Provide the [x, y] coordinate of the cell's center where the given text is located.  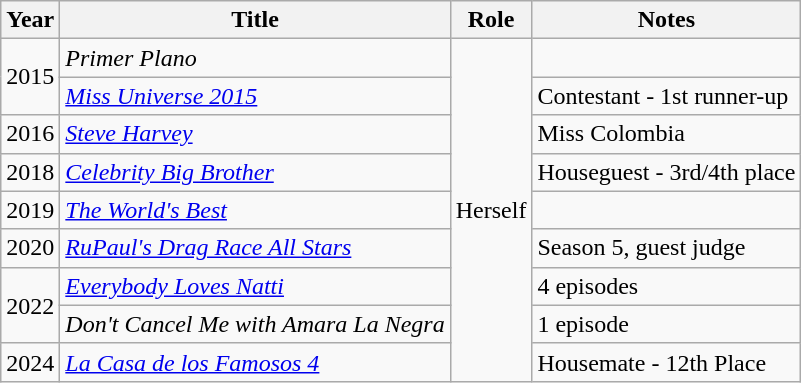
Steve Harvey [255, 134]
RuPaul's Drag Race All Stars [255, 248]
Contestant - 1st runner-up [666, 96]
Miss Colombia [666, 134]
2016 [30, 134]
Primer Plano [255, 58]
Celebrity Big Brother [255, 172]
2024 [30, 362]
Notes [666, 20]
Herself [491, 210]
Housemate - 12th Place [666, 362]
4 episodes [666, 286]
Houseguest - 3rd/4th place [666, 172]
The World's Best [255, 210]
Season 5, guest judge [666, 248]
1 episode [666, 324]
Role [491, 20]
Everybody Loves Natti [255, 286]
2018 [30, 172]
2015 [30, 77]
2019 [30, 210]
2020 [30, 248]
Year [30, 20]
Title [255, 20]
Don't Cancel Me with Amara La Negra [255, 324]
La Casa de los Famosos 4 [255, 362]
2022 [30, 305]
Miss Universe 2015 [255, 96]
